Extract the [X, Y] coordinate from the center of the cell holding the provided text.  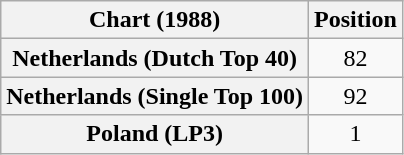
Position [356, 20]
Poland (LP3) [155, 134]
82 [356, 58]
1 [356, 134]
Netherlands (Dutch Top 40) [155, 58]
Chart (1988) [155, 20]
92 [356, 96]
Netherlands (Single Top 100) [155, 96]
